Identify which cell holds the provided text, then report its (x, y) central coordinate. 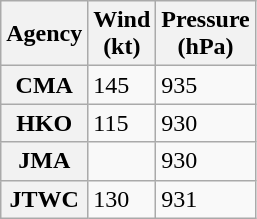
HKO (44, 123)
115 (122, 123)
Wind(kt) (122, 34)
JMA (44, 161)
JTWC (44, 199)
CMA (44, 85)
145 (122, 85)
931 (206, 199)
Pressure(hPa) (206, 34)
130 (122, 199)
935 (206, 85)
Agency (44, 34)
